Scan for the cell matching the given text and deliver its (x, y) coordinate at center. 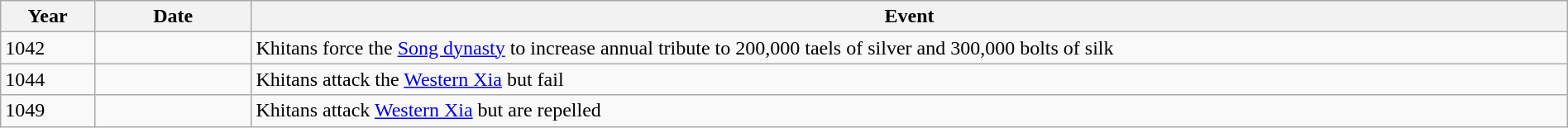
Khitans attack the Western Xia but fail (910, 79)
Khitans force the Song dynasty to increase annual tribute to 200,000 taels of silver and 300,000 bolts of silk (910, 48)
1042 (48, 48)
1044 (48, 79)
Event (910, 17)
1049 (48, 111)
Year (48, 17)
Khitans attack Western Xia but are repelled (910, 111)
Date (172, 17)
